Return [X, Y] of the center of cell containing provided text 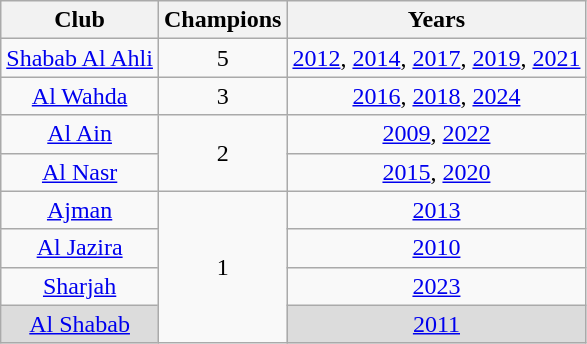
Shabab Al Ahli [80, 58]
Sharjah [80, 286]
2015, 2020 [436, 172]
5 [222, 58]
2012, 2014, 2017, 2019, 2021 [436, 58]
Ajman [80, 210]
2 [222, 153]
2011 [436, 324]
Al Wahda [80, 96]
Al Shabab [80, 324]
Al Jazira [80, 248]
Years [436, 20]
2009, 2022 [436, 134]
1 [222, 267]
Club [80, 20]
2013 [436, 210]
Al Nasr [80, 172]
Champions [222, 20]
2023 [436, 286]
3 [222, 96]
2016, 2018, 2024 [436, 96]
2010 [436, 248]
Al Ain [80, 134]
